Scan for the cell matching the given text and deliver its (X, Y) coordinate at center. 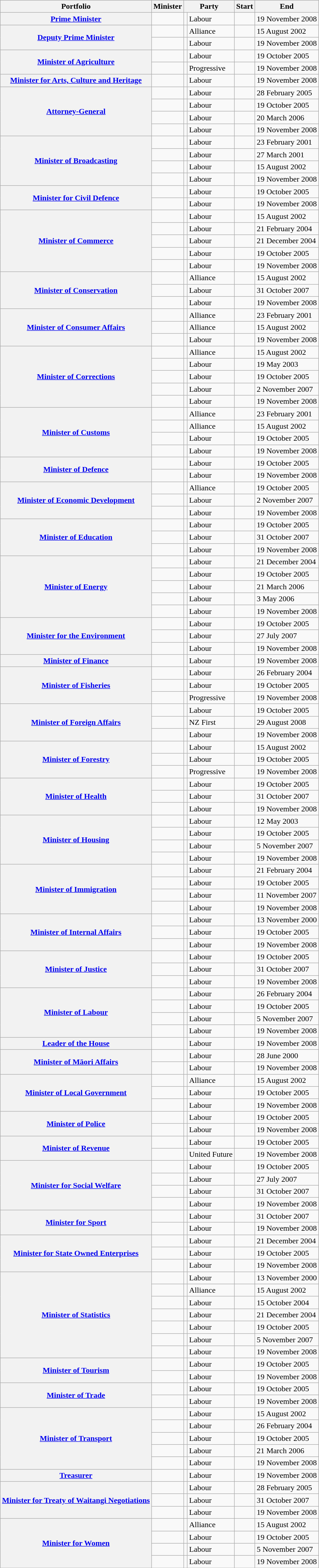
Minister of Local Government (76, 1093)
29 August 2008 (287, 722)
Minister of Internal Affairs (76, 932)
Portfolio (76, 6)
Minister of Conservation (76, 290)
Minister of Economic Development (76, 500)
Minister of Customs (76, 432)
Minister of Justice (76, 969)
Party (209, 6)
Minister for Women (76, 1543)
Minister of Fisheries (76, 685)
Minister of Energy (76, 587)
Minister (167, 6)
Minister for Civil Defence (76, 198)
Minister of Statistics (76, 1315)
Deputy Prime Minister (76, 37)
Minister for State Owned Enterprises (76, 1253)
Minister for Social Welfare (76, 1185)
Minister for Sport (76, 1222)
Minister of Health (76, 796)
Minister of Māori Affairs (76, 1062)
Minister of Transport (76, 1438)
Minister of Trade (76, 1395)
Attorney-General (76, 111)
Minister of Police (76, 1123)
Minister of Forestry (76, 759)
Minister of Agriculture (76, 62)
Minister of Labour (76, 1012)
Minister of Education (76, 537)
United Future (211, 1155)
Minister of Housing (76, 840)
11 November 2007 (287, 895)
Minister for Arts, Culture and Heritage (76, 80)
Minister of Commerce (76, 241)
Minister of Tourism (76, 1371)
Minister of Broadcasting (76, 161)
27 March 2001 (287, 155)
12 May 2003 (287, 821)
Prime Minister (76, 19)
NZ First (211, 722)
Start (245, 6)
15 October 2004 (287, 1302)
End (287, 6)
28 June 2000 (287, 1056)
Minister of Revenue (76, 1148)
Minister for Treaty of Waitangi Negotiations (76, 1500)
19 May 2003 (287, 365)
Minister of Corrections (76, 377)
3 May 2006 (287, 599)
Minister of Defence (76, 469)
Treasurer (76, 1475)
Minister of Foreign Affairs (76, 722)
Minister of Finance (76, 661)
Minister for the Environment (76, 636)
Minister of Immigration (76, 889)
Leader of the House (76, 1043)
20 March 2006 (287, 117)
Minister of Consumer Affairs (76, 327)
